Output the (x, y) coordinate of the center of the cell containing the given text.  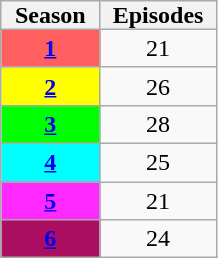
4 (50, 162)
Season (50, 15)
26 (158, 86)
1 (50, 48)
25 (158, 162)
3 (50, 124)
5 (50, 201)
28 (158, 124)
Episodes (158, 15)
6 (50, 239)
2 (50, 86)
24 (158, 239)
